Pinpoint the cell where the given text exists, returning its [X, Y] midpoint coordinate. 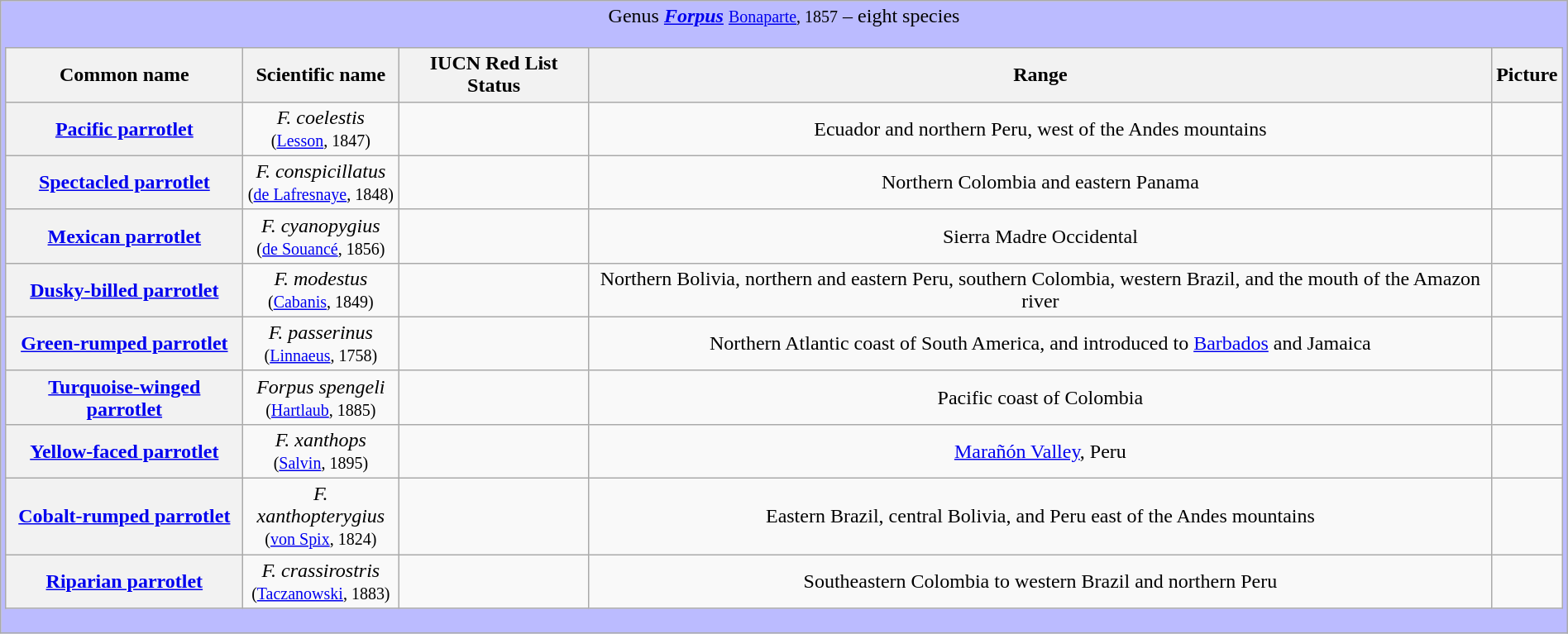
Marañón Valley, Peru [1040, 451]
Scientific name [321, 74]
Northern Bolivia, northern and eastern Peru, southern Colombia, western Brazil, and the mouth of the Amazon river [1040, 289]
F. xanthopterygius (von Spix, 1824) [321, 517]
Cobalt-rumped parrotlet [124, 517]
Common name [124, 74]
Northern Atlantic coast of South America, and introduced to Barbados and Jamaica [1040, 344]
Sierra Madre Occidental [1040, 236]
F. crassirostris (Taczanowski, 1883) [321, 582]
F. passerinus (Linnaeus, 1758) [321, 344]
Turquoise-winged parrotlet [124, 397]
Dusky-billed parrotlet [124, 289]
Northern Colombia and eastern Panama [1040, 182]
Mexican parrotlet [124, 236]
F. modestus (Cabanis, 1849) [321, 289]
Green-rumped parrotlet [124, 344]
F. cyanopygius (de Souancé, 1856) [321, 236]
Pacific parrotlet [124, 129]
IUCN Red List Status [494, 74]
Eastern Brazil, central Bolivia, and Peru east of the Andes mountains [1040, 517]
Forpus spengeli (Hartlaub, 1885) [321, 397]
Yellow-faced parrotlet [124, 451]
Range [1040, 74]
Ecuador and northern Peru, west of the Andes mountains [1040, 129]
F. coelestis (Lesson, 1847) [321, 129]
Spectacled parrotlet [124, 182]
F. conspicillatus (de Lafresnaye, 1848) [321, 182]
Pacific coast of Colombia [1040, 397]
F. xanthops (Salvin, 1895) [321, 451]
Southeastern Colombia to western Brazil and northern Peru [1040, 582]
Picture [1527, 74]
Riparian parrotlet [124, 582]
